Find where the given text appears and provide that cell's center as [x, y] coordinate. 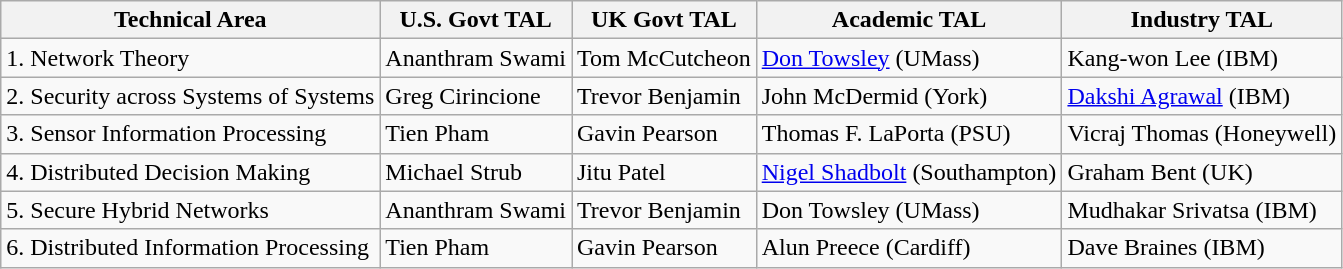
Dave Braines (IBM) [1202, 248]
Kang-won Lee (IBM) [1202, 58]
Industry TAL [1202, 20]
5. Secure Hybrid Networks [190, 210]
1. Network Theory [190, 58]
Jitu Patel [664, 172]
3. Sensor Information Processing [190, 134]
UK Govt TAL [664, 20]
Nigel Shadbolt (Southampton) [909, 172]
Graham Bent (UK) [1202, 172]
Technical Area [190, 20]
Greg Cirincione [476, 96]
4. Distributed Decision Making [190, 172]
Tom McCutcheon [664, 58]
John McDermid (York) [909, 96]
Academic TAL [909, 20]
Thomas F. LaPorta (PSU) [909, 134]
Alun Preece (Cardiff) [909, 248]
U.S. Govt TAL [476, 20]
Vicraj Thomas (Honeywell) [1202, 134]
2. Security across Systems of Systems [190, 96]
Dakshi Agrawal (IBM) [1202, 96]
Mudhakar Srivatsa (IBM) [1202, 210]
Michael Strub [476, 172]
6. Distributed Information Processing [190, 248]
